Search for the cell housing the specified text and yield its [X, Y] center coordinate. 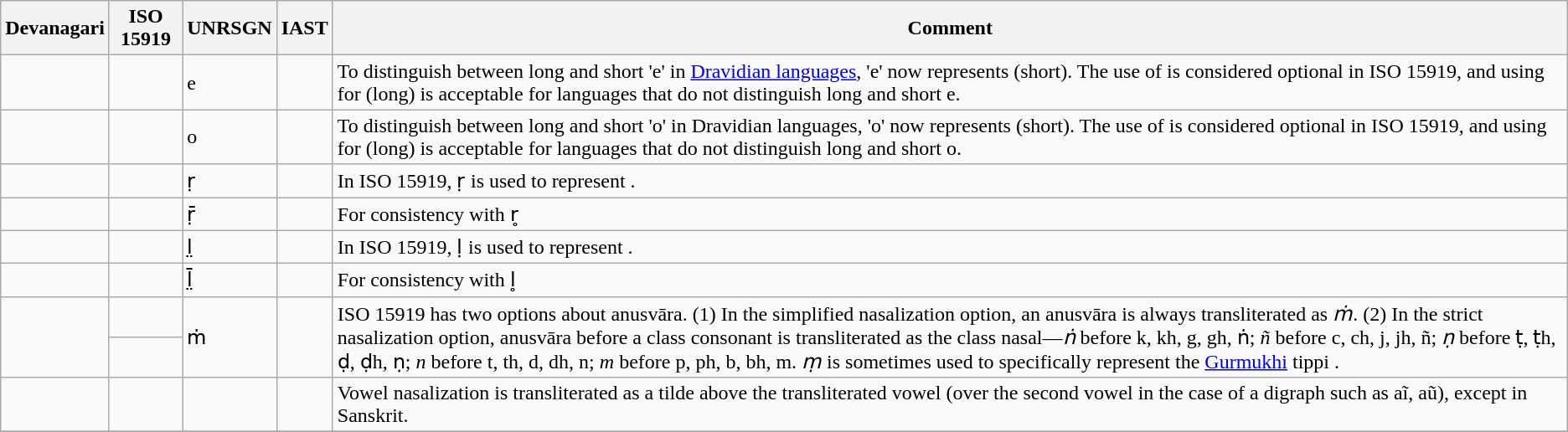
l̤̄ [230, 280]
In ISO 15919, ḷ is used to represent . [950, 247]
For consistency with l̥ [950, 280]
ṝ [230, 214]
In ISO 15919, ṛ is used to represent . [950, 181]
l̤ [230, 247]
ISO 15919 [146, 28]
Comment [950, 28]
o [230, 137]
Devanagari [55, 28]
e [230, 82]
ṁ [230, 337]
UNRSGN [230, 28]
IAST [305, 28]
ṛ [230, 181]
For consistency with r̥ [950, 214]
